Detect which cell encompasses the target text, then output its (X, Y) center coordinate. 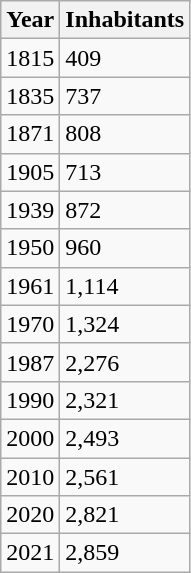
1,324 (125, 324)
1970 (30, 324)
713 (125, 172)
2021 (30, 553)
2,321 (125, 400)
Inhabitants (125, 20)
409 (125, 58)
2,276 (125, 362)
1939 (30, 210)
2000 (30, 438)
2010 (30, 477)
872 (125, 210)
1987 (30, 362)
1835 (30, 96)
1950 (30, 248)
2,561 (125, 477)
2020 (30, 515)
1905 (30, 172)
737 (125, 96)
1990 (30, 400)
Year (30, 20)
960 (125, 248)
2,859 (125, 553)
1961 (30, 286)
808 (125, 134)
2,821 (125, 515)
1,114 (125, 286)
2,493 (125, 438)
1871 (30, 134)
1815 (30, 58)
